Detect which cell encompasses the target text, then output its (X, Y) center coordinate. 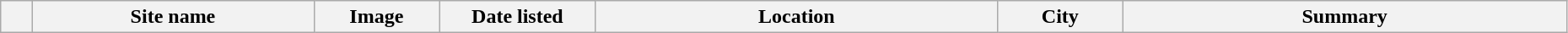
Site name (173, 17)
Summary (1344, 17)
City (1061, 17)
Location (796, 17)
Date listed (518, 17)
Image (376, 17)
